Return the (x, y) coordinate for the center point of the cell that contains the specified text.  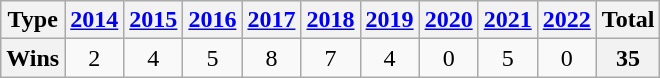
35 (628, 58)
Type (33, 20)
2019 (390, 20)
2021 (508, 20)
7 (330, 58)
2018 (330, 20)
2016 (212, 20)
2022 (566, 20)
Wins (33, 58)
2015 (154, 20)
Total (628, 20)
8 (272, 58)
2014 (94, 20)
2017 (272, 20)
2 (94, 58)
2020 (448, 20)
